Return (x, y) of the center of cell containing provided text 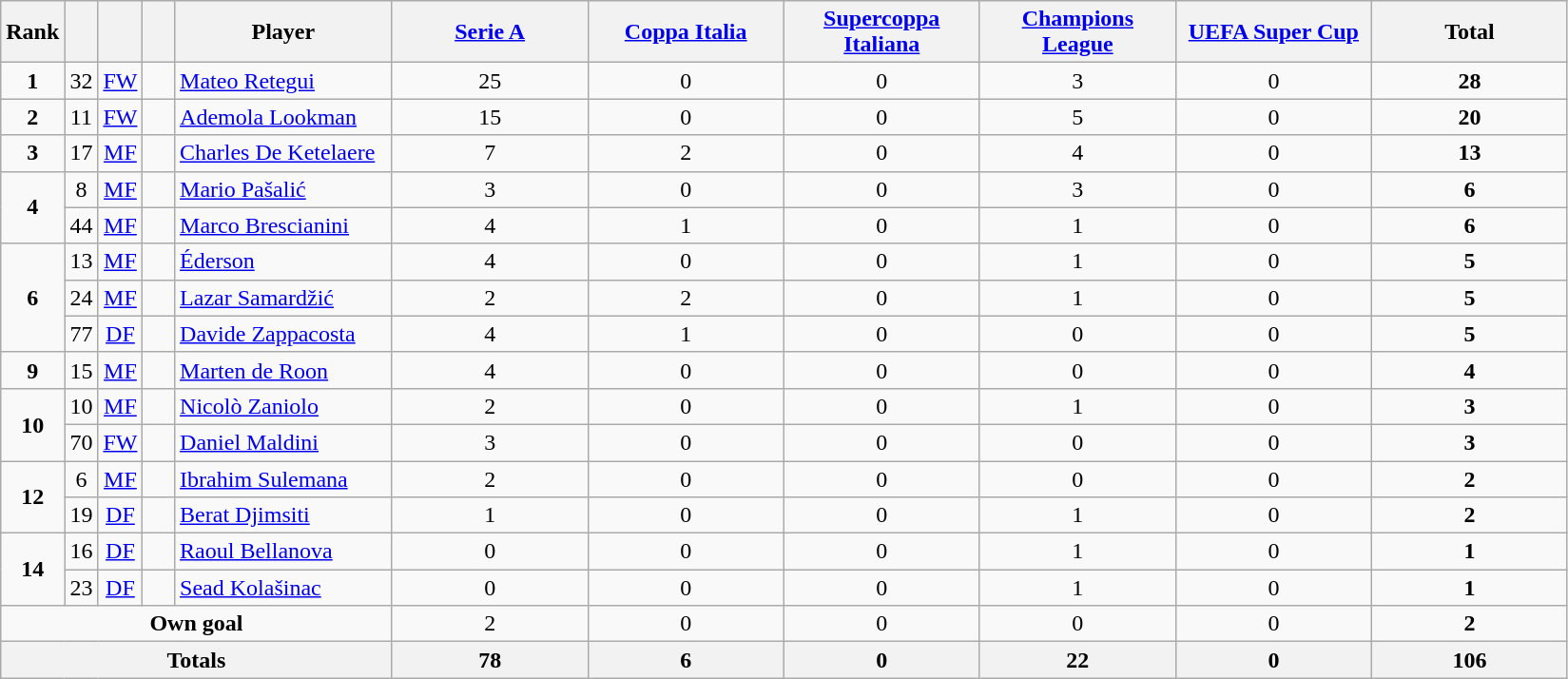
Mateo Retegui (283, 81)
Champions League (1077, 32)
44 (82, 225)
Berat Djimsiti (283, 515)
Total (1469, 32)
78 (490, 660)
14 (32, 570)
22 (1077, 660)
106 (1469, 660)
19 (82, 515)
20 (1469, 117)
Supercoppa Italiana (881, 32)
7 (490, 153)
Raoul Bellanova (283, 552)
25 (490, 81)
23 (82, 588)
Éderson (283, 262)
Mario Pašalić (283, 189)
16 (82, 552)
Davide Zappacosta (283, 334)
24 (82, 298)
70 (82, 442)
9 (32, 370)
Daniel Maldini (283, 442)
Rank (32, 32)
Ademola Lookman (283, 117)
Ibrahim Sulemana (283, 478)
Sead Kolašinac (283, 588)
Marten de Roon (283, 370)
Marco Brescianini (283, 225)
77 (82, 334)
Totals (196, 660)
28 (1469, 81)
32 (82, 81)
Player (283, 32)
Charles De Ketelaere (283, 153)
8 (82, 189)
Nicolò Zaniolo (283, 406)
UEFA Super Cup (1273, 32)
12 (32, 496)
Own goal (196, 624)
Serie A (490, 32)
11 (82, 117)
Coppa Italia (686, 32)
17 (82, 153)
Lazar Samardžić (283, 298)
